Scan for the cell matching the given text and deliver its [x, y] coordinate at center. 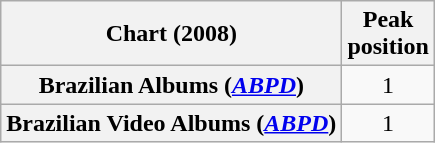
Brazilian Albums (ABPD) [172, 85]
Brazilian Video Albums (ABPD) [172, 123]
Chart (2008) [172, 34]
Peakposition [388, 34]
